Return (X, Y) of the center of cell containing provided text 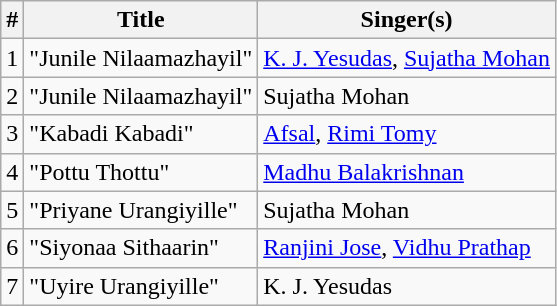
2 (12, 96)
6 (12, 248)
"Siyonaa Sithaarin" (141, 248)
"Kabadi Kabadi" (141, 134)
Afsal, Rimi Tomy (407, 134)
Ranjini Jose, Vidhu Prathap (407, 248)
1 (12, 58)
Madhu Balakrishnan (407, 172)
4 (12, 172)
5 (12, 210)
Singer(s) (407, 20)
7 (12, 286)
"Priyane Urangiyille" (141, 210)
# (12, 20)
K. J. Yesudas (407, 286)
K. J. Yesudas, Sujatha Mohan (407, 58)
"Uyire Urangiyille" (141, 286)
3 (12, 134)
Title (141, 20)
"Pottu Thottu" (141, 172)
